Detect which cell encompasses the target text, then output its (X, Y) center coordinate. 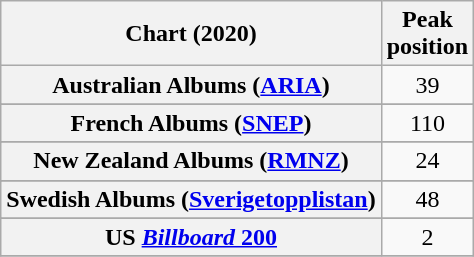
110 (427, 123)
Swedish Albums (Sverigetopplistan) (191, 199)
Chart (2020) (191, 34)
2 (427, 237)
New Zealand Albums (RMNZ) (191, 161)
39 (427, 85)
Peakposition (427, 34)
French Albums (SNEP) (191, 123)
Australian Albums (ARIA) (191, 85)
24 (427, 161)
US Billboard 200 (191, 237)
48 (427, 199)
